Pinpoint the cell where the given text exists, returning its [X, Y] midpoint coordinate. 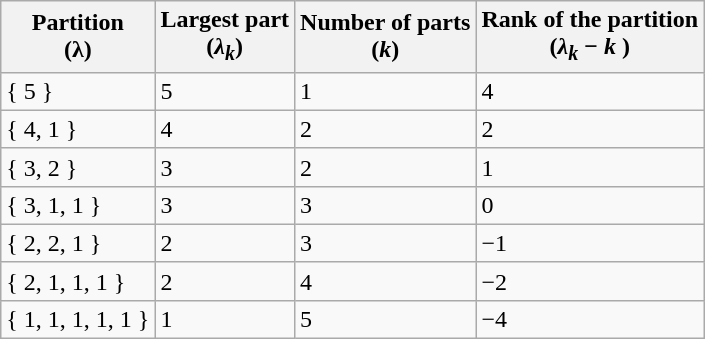
{ 4, 1 } [78, 129]
Partition (λ) [78, 36]
Largest part (λk) [225, 36]
{ 2, 2, 1 } [78, 243]
{ 3, 2 } [78, 167]
{ 3, 1, 1 } [78, 205]
{ 2, 1, 1, 1 } [78, 281]
−2 [590, 281]
−4 [590, 319]
0 [590, 205]
{ 5 } [78, 91]
Rank of the partition (λk − k ) [590, 36]
{ 1, 1, 1, 1, 1 } [78, 319]
Number of parts (k) [386, 36]
−1 [590, 243]
